Output the (x, y) coordinate of the center of the cell containing the given text.  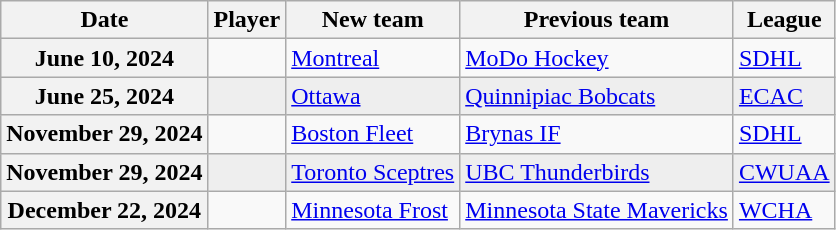
New team (373, 20)
Montreal (373, 58)
UBC Thunderbirds (597, 172)
Quinnipiac Bobcats (597, 96)
Brynas IF (597, 134)
June 25, 2024 (104, 96)
WCHA (784, 210)
MoDo Hockey (597, 58)
CWUAA (784, 172)
Player (247, 20)
Boston Fleet (373, 134)
ECAC (784, 96)
Minnesota State Mavericks (597, 210)
Previous team (597, 20)
Ottawa (373, 96)
June 10, 2024 (104, 58)
Date (104, 20)
Toronto Sceptres (373, 172)
December 22, 2024 (104, 210)
Minnesota Frost (373, 210)
League (784, 20)
